Find where the given text appears and provide that cell's center as [x, y] coordinate. 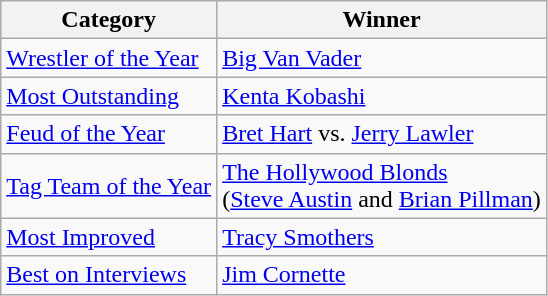
Bret Hart vs. Jerry Lawler [382, 134]
Tag Team of the Year [109, 186]
Category [109, 20]
Most Outstanding [109, 96]
Kenta Kobashi [382, 96]
Feud of the Year [109, 134]
Winner [382, 20]
Tracy Smothers [382, 237]
Best on Interviews [109, 275]
Most Improved [109, 237]
Jim Cornette [382, 275]
Wrestler of the Year [109, 58]
The Hollywood Blonds(Steve Austin and Brian Pillman) [382, 186]
Big Van Vader [382, 58]
